Locate the cell with the specified text and output its [X, Y] center coordinate. 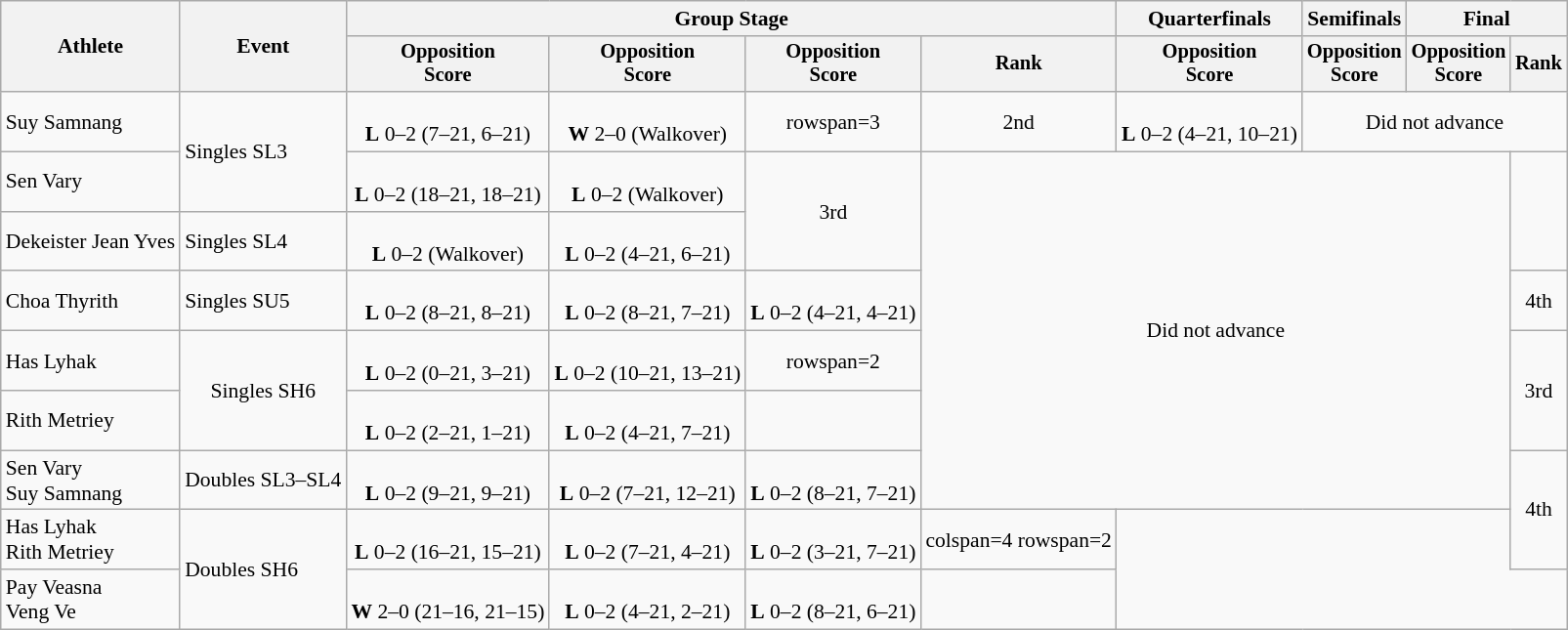
Choa Thyrith [90, 301]
L 0–2 (8–21, 8–21) [447, 301]
Singles SL4 [263, 242]
L 0–2 (9–21, 9–21) [447, 481]
L 0–2 (4–21, 7–21) [647, 420]
rowspan=2 [832, 361]
W 2–0 (Walkover) [647, 121]
L 0–2 (4–21, 10–21) [1209, 121]
Semifinals [1354, 19]
L 0–2 (7–21, 12–21) [647, 481]
Sen VarySuy Samnang [90, 481]
L 0–2 (18–21, 18–21) [447, 182]
L 0–2 (10–21, 13–21) [647, 361]
L 0–2 (8–21, 6–21) [832, 600]
L 0–2 (2–21, 1–21) [447, 420]
Doubles SL3–SL4 [263, 481]
Singles SU5 [263, 301]
L 0–2 (0–21, 3–21) [447, 361]
Athlete [90, 47]
colspan=4 rowspan=2 [1018, 539]
Group Stage [731, 19]
Has Lyhak [90, 361]
Event [263, 47]
2nd [1018, 121]
Doubles SH6 [263, 569]
Singles SH6 [263, 391]
Has LyhakRith Metriey [90, 539]
Quarterfinals [1209, 19]
rowspan=3 [832, 121]
Singles SL3 [263, 151]
L 0–2 (16–21, 15–21) [447, 539]
W 2–0 (21–16, 21–15) [447, 600]
L 0–2 (7–21, 4–21) [647, 539]
Final [1487, 19]
L 0–2 (4–21, 4–21) [832, 301]
Rith Metriey [90, 420]
Suy Samnang [90, 121]
Sen Vary [90, 182]
L 0–2 (4–21, 2–21) [647, 600]
Dekeister Jean Yves [90, 242]
Pay VeasnaVeng Ve [90, 600]
L 0–2 (7–21, 6–21) [447, 121]
L 0–2 (3–21, 7–21) [832, 539]
L 0–2 (4–21, 6–21) [647, 242]
